Detect which cell encompasses the target text, then output its (x, y) center coordinate. 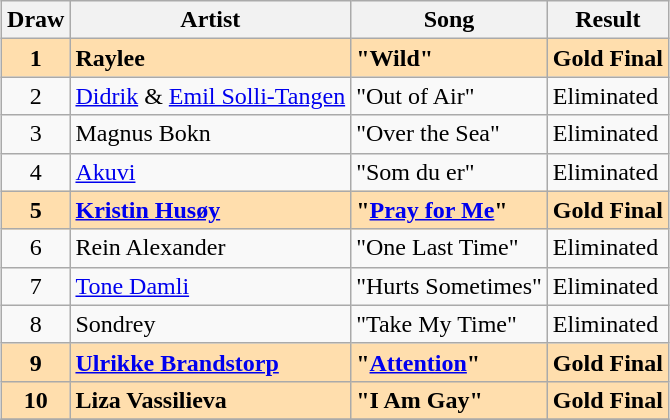
"One Last Time" (450, 248)
Rein Alexander (210, 248)
"Pray for Me" (450, 210)
"Over the Sea" (450, 134)
Didrik & Emil Solli-Tangen (210, 96)
Song (450, 20)
"Out of Air" (450, 96)
Result (608, 20)
"I Am Gay" (450, 400)
1 (36, 58)
4 (36, 172)
Magnus Bokn (210, 134)
Akuvi (210, 172)
"Wild" (450, 58)
9 (36, 362)
Draw (36, 20)
Kristin Husøy (210, 210)
5 (36, 210)
Artist (210, 20)
Ulrikke Brandstorp (210, 362)
6 (36, 248)
"Hurts Sometimes" (450, 286)
Sondrey (210, 324)
7 (36, 286)
10 (36, 400)
Raylee (210, 58)
3 (36, 134)
Tone Damli (210, 286)
2 (36, 96)
8 (36, 324)
"Attention" (450, 362)
"Som du er" (450, 172)
"Take My Time" (450, 324)
Liza Vassilieva (210, 400)
